Return [x, y] of the center of cell containing provided text 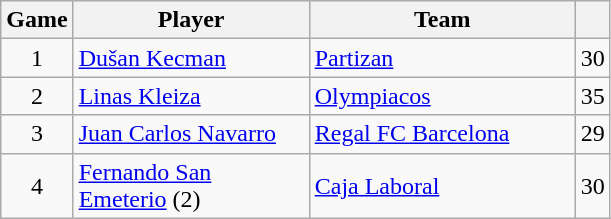
2 [37, 96]
Regal FC Barcelona [442, 134]
29 [592, 134]
Game [37, 20]
Caja Laboral [442, 186]
Olympiacos [442, 96]
35 [592, 96]
Fernando San Emeterio (2) [191, 186]
Dušan Kecman [191, 58]
Player [191, 20]
Linas Kleiza [191, 96]
Juan Carlos Navarro [191, 134]
3 [37, 134]
4 [37, 186]
Team [442, 20]
Partizan [442, 58]
1 [37, 58]
